Detect which cell encompasses the target text, then output its (x, y) center coordinate. 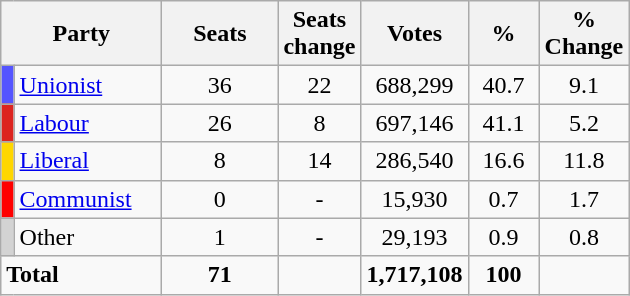
Party (82, 34)
29,193 (414, 237)
0.8 (584, 237)
1 (220, 237)
697,146 (414, 123)
11.8 (584, 161)
Liberal (88, 161)
Communist (88, 199)
40.7 (504, 85)
0 (220, 199)
% Change (584, 34)
100 (504, 275)
286,540 (414, 161)
Other (88, 237)
Labour (88, 123)
Votes (414, 34)
41.1 (504, 123)
15,930 (414, 199)
Seats (220, 34)
0.7 (504, 199)
16.6 (504, 161)
9.1 (584, 85)
22 (320, 85)
Total (82, 275)
1.7 (584, 199)
0.9 (504, 237)
36 (220, 85)
% (504, 34)
14 (320, 161)
5.2 (584, 123)
26 (220, 123)
Unionist (88, 85)
1,717,108 (414, 275)
71 (220, 275)
688,299 (414, 85)
Seats change (320, 34)
